Return the (X, Y) coordinate for the center point of the cell that contains the specified text.  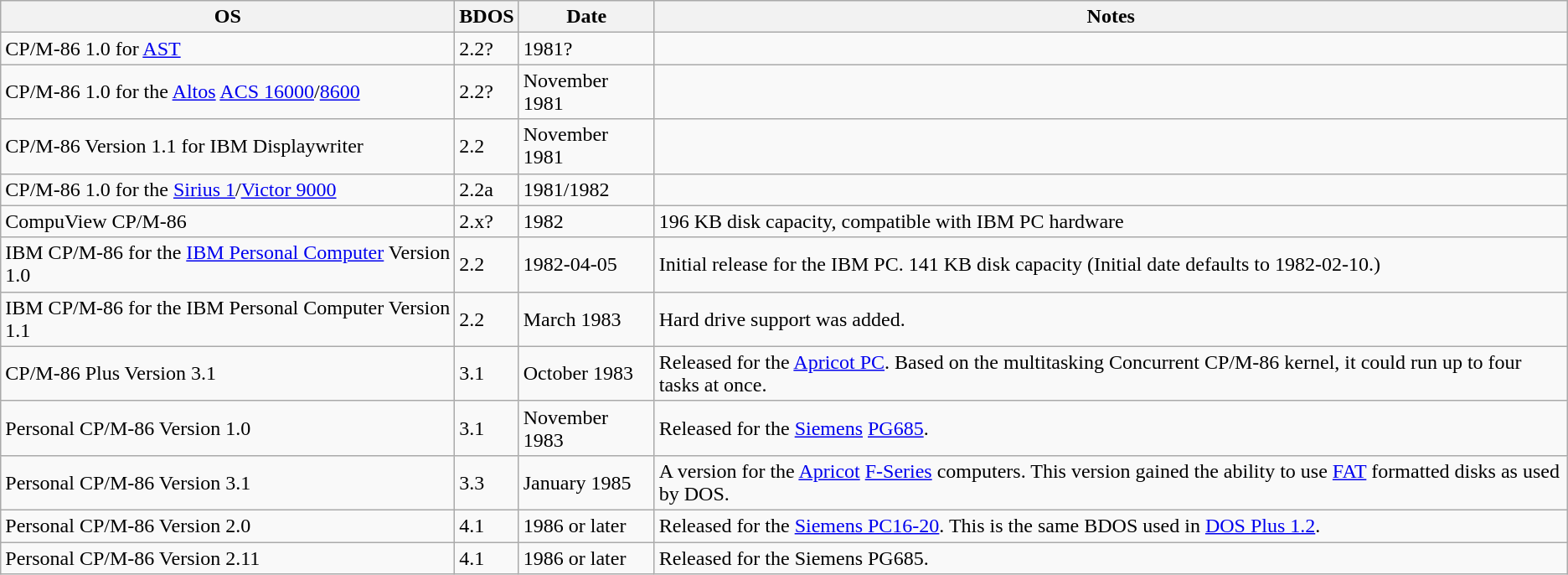
March 1983 (586, 319)
November 1983 (586, 427)
IBM CP/M-86 for the IBM Personal Computer Version 1.0 (228, 265)
2.2a (487, 189)
1981? (586, 49)
Released for the Siemens PC16-20. This is the same BDOS used in DOS Plus 1.2. (1111, 526)
Personal CP/M-86 Version 2.11 (228, 557)
CP/M-86 Plus Version 3.1 (228, 374)
Personal CP/M-86 Version 1.0 (228, 427)
BDOS (487, 17)
2.x? (487, 221)
IBM CP/M-86 for the IBM Personal Computer Version 1.1 (228, 319)
CP/M-86 1.0 for AST (228, 49)
CP/M-86 1.0 for the Sirius 1/Victor 9000 (228, 189)
Initial release for the IBM PC. 141 KB disk capacity (Initial date defaults to 1982-02-10.) (1111, 265)
January 1985 (586, 483)
CompuView CP/M-86 (228, 221)
Released for the Apricot PC. Based on the multitasking Concurrent CP/M-86 kernel, it could run up to four tasks at once. (1111, 374)
CP/M-86 Version 1.1 for IBM Displaywriter (228, 146)
196 KB disk capacity, compatible with IBM PC hardware (1111, 221)
3.3 (487, 483)
1982 (586, 221)
Personal CP/M-86 Version 2.0 (228, 526)
Personal CP/M-86 Version 3.1 (228, 483)
CP/M-86 1.0 for the Altos ACS 16000/8600 (228, 92)
Hard drive support was added. (1111, 319)
1982-04-05 (586, 265)
Notes (1111, 17)
1981/1982 (586, 189)
OS (228, 17)
Date (586, 17)
October 1983 (586, 374)
A version for the Apricot F-Series computers. This version gained the ability to use FAT formatted disks as used by DOS. (1111, 483)
